Find where the given text appears and provide that cell's center as (x, y) coordinate. 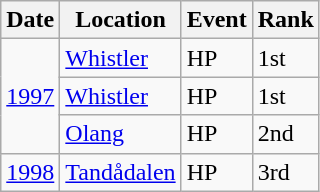
3rd (286, 172)
2nd (286, 134)
1998 (30, 172)
Event (216, 20)
Location (120, 20)
Olang (120, 134)
1997 (30, 96)
Tandådalen (120, 172)
Date (30, 20)
Rank (286, 20)
